Extract the (x, y) coordinate from the center of the cell holding the provided text.  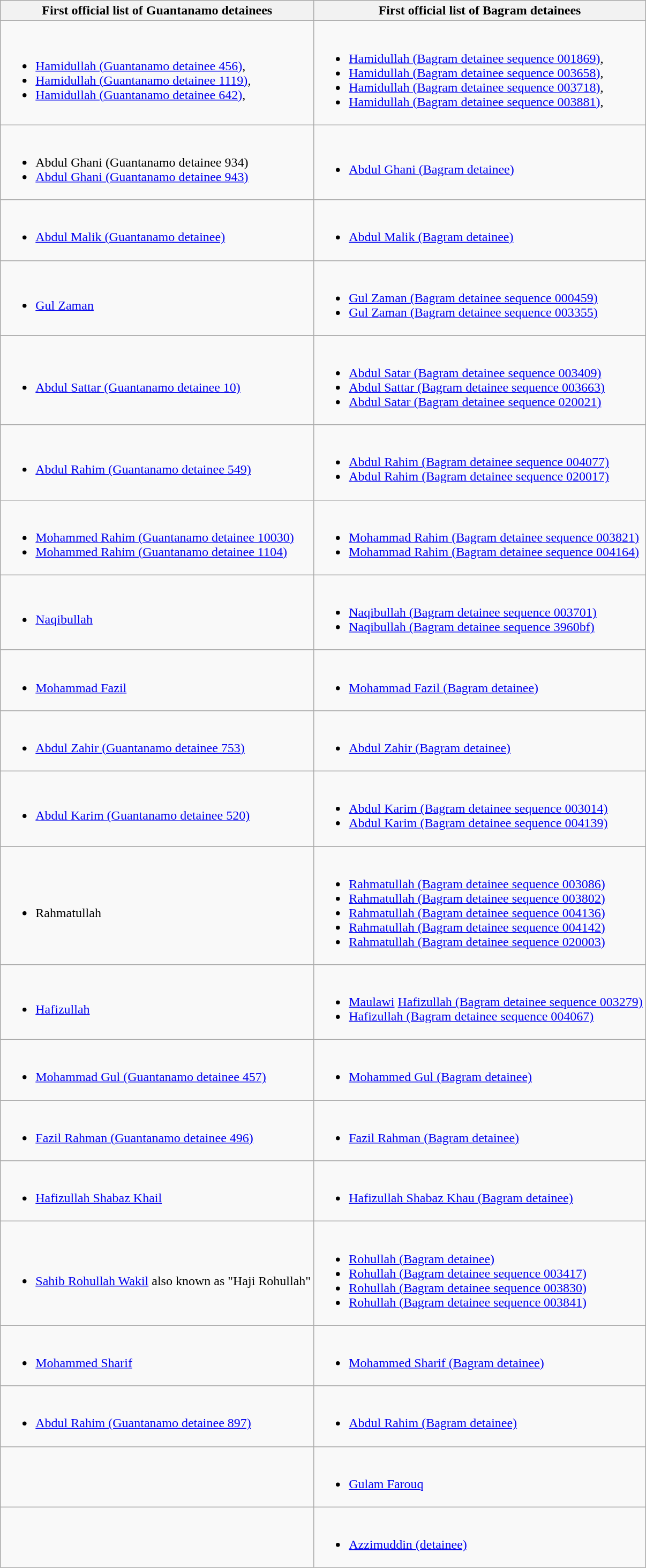
Sahib Rohullah Wakil also known as "Haji Rohullah" (157, 1273)
First official list of Bagram detainees (480, 11)
Rahmatullah (157, 905)
Abdul Rahim (Bagram detainee) (480, 1416)
Mohammed Sharif (157, 1355)
Gul Zaman (157, 298)
Fazil Rahman (Bagram detainee) (480, 1130)
Fazil Rahman (Guantanamo detainee 496) (157, 1130)
Abdul Malik (Guantanamo detainee) (157, 230)
Mohammad Rahim (Bagram detainee sequence 003821)Mohammad Rahim (Bagram detainee sequence 004164) (480, 537)
Abdul Rahim (Bagram detainee sequence 004077)Abdul Rahim (Bagram detainee sequence 020017) (480, 462)
Abdul Sattar (Guantanamo detainee 10) (157, 380)
Abdul Ghani (Bagram detainee) (480, 162)
Abdul Karim (Bagram detainee sequence 003014)Abdul Karim (Bagram detainee sequence 004139) (480, 808)
Maulawi Hafizullah (Bagram detainee sequence 003279)Hafizullah (Bagram detainee sequence 004067) (480, 1002)
Abdul Zahir (Guantanamo detainee 753) (157, 740)
Hafizullah (157, 1002)
Mohammed Gul (Bagram detainee) (480, 1070)
Mohammed Sharif (Bagram detainee) (480, 1355)
Abdul Malik (Bagram detainee) (480, 230)
Gul Zaman (Bagram detainee sequence 000459)Gul Zaman (Bagram detainee sequence 003355) (480, 298)
Hafizullah Shabaz Khau (Bagram detainee) (480, 1191)
Mohammad Fazil (Bagram detainee) (480, 680)
Abdul Ghani (Guantanamo detainee 934)Abdul Ghani (Guantanamo detainee 943) (157, 162)
Mohammad Gul (Guantanamo detainee 457) (157, 1070)
First official list of Guantanamo detainees (157, 11)
Gulam Farouq (480, 1476)
Abdul Satar (Bagram detainee sequence 003409)Abdul Sattar (Bagram detainee sequence 003663)Abdul Satar (Bagram detainee sequence 020021) (480, 380)
Hamidullah (Guantanamo detainee 456),Hamidullah (Guantanamo detainee 1119),Hamidullah (Guantanamo detainee 642), (157, 73)
Hafizullah Shabaz Khail (157, 1191)
Naqibullah (Bagram detainee sequence 003701)Naqibullah (Bagram detainee sequence 3960bf) (480, 612)
Mohammad Fazil (157, 680)
Naqibullah (157, 612)
Abdul Rahim (Guantanamo detainee 549) (157, 462)
Abdul Karim (Guantanamo detainee 520) (157, 808)
Mohammed Rahim (Guantanamo detainee 10030)Mohammed Rahim (Guantanamo detainee 1104) (157, 537)
Azzimuddin (detainee) (480, 1537)
Abdul Zahir (Bagram detainee) (480, 740)
Abdul Rahim (Guantanamo detainee 897) (157, 1416)
